From the cell containing the given text, extract its center point as [x, y] coordinate. 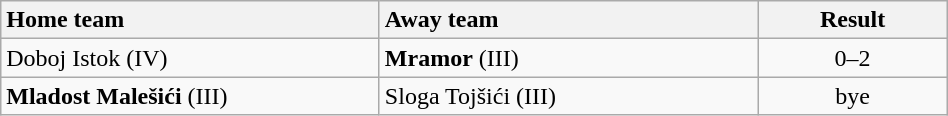
Mramor (III) [568, 58]
bye [852, 96]
Away team [568, 20]
Result [852, 20]
0–2 [852, 58]
Mladost Malešići (III) [190, 96]
Sloga Tojšići (III) [568, 96]
Doboj Istok (IV) [190, 58]
Home team [190, 20]
